Locate the cell with the specified text and output its [x, y] center coordinate. 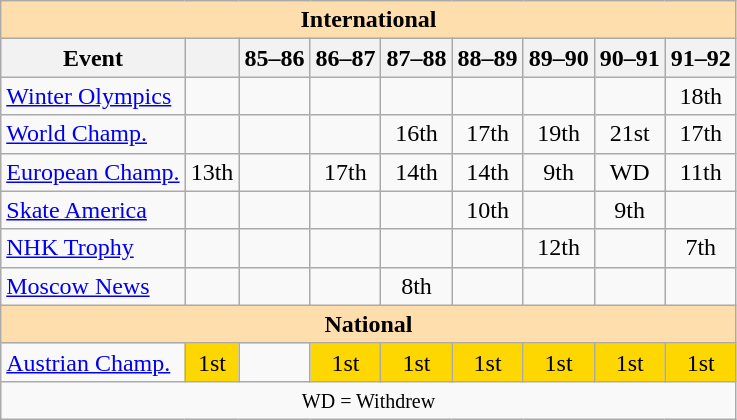
90–91 [630, 58]
16th [416, 134]
86–87 [346, 58]
World Champ. [93, 134]
87–88 [416, 58]
WD = Withdrew [369, 400]
WD [630, 172]
International [369, 20]
Moscow News [93, 286]
Winter Olympics [93, 96]
18th [700, 96]
Skate America [93, 210]
12th [558, 248]
Austrian Champ. [93, 362]
8th [416, 286]
88–89 [488, 58]
13th [212, 172]
19th [558, 134]
National [369, 324]
European Champ. [93, 172]
Event [93, 58]
11th [700, 172]
NHK Trophy [93, 248]
21st [630, 134]
10th [488, 210]
91–92 [700, 58]
85–86 [274, 58]
7th [700, 248]
89–90 [558, 58]
